Provide the (X, Y) coordinate of the cell's center where the given text is located.  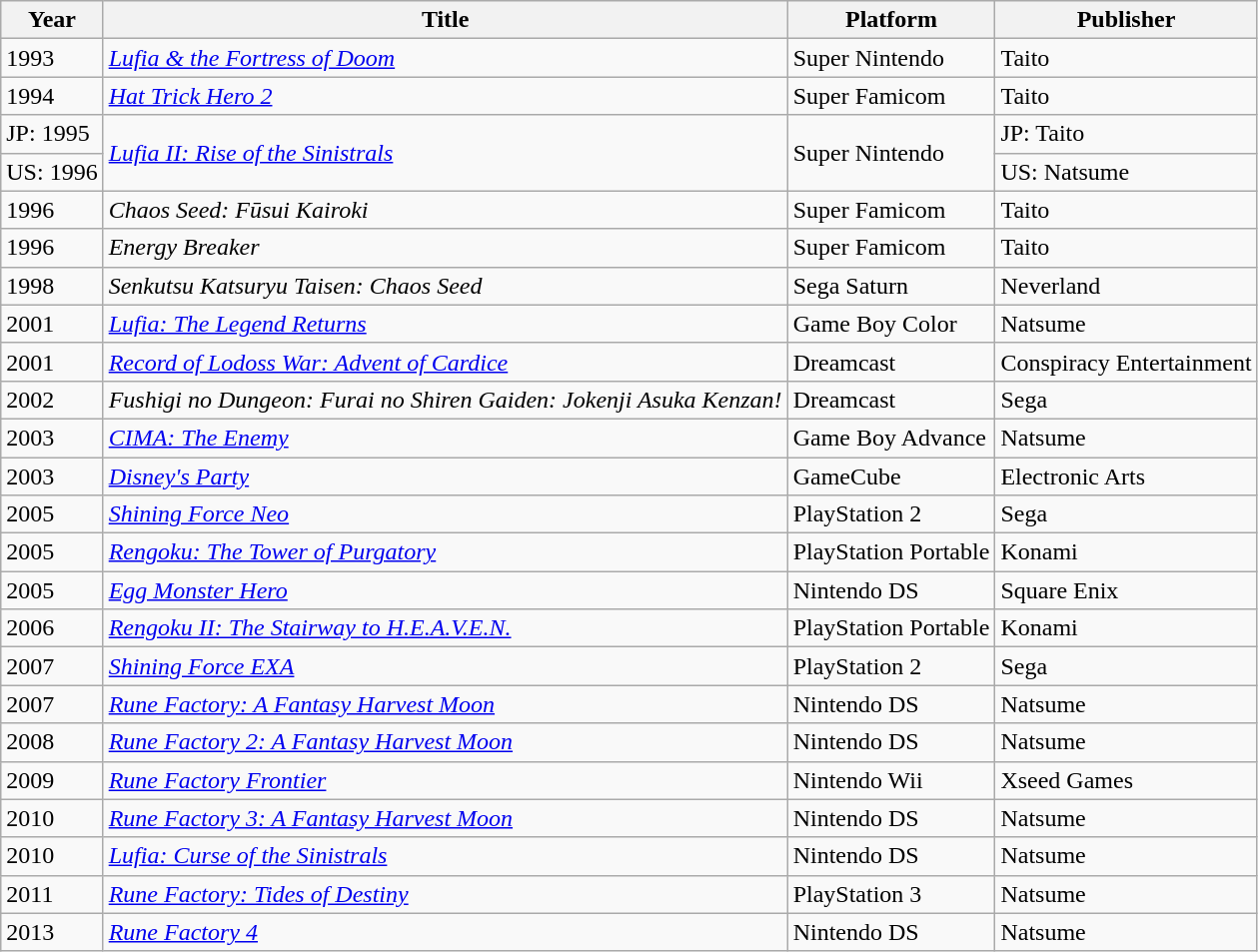
1993 (52, 58)
Chaos Seed: Fūsui Kairoki (446, 210)
US: 1996 (52, 172)
Publisher (1126, 20)
Game Boy Color (891, 324)
2013 (52, 932)
Conspiracy Entertainment (1126, 362)
Senkutsu Katsuryu Taisen: Chaos Seed (446, 286)
Rune Factory Frontier (446, 780)
Game Boy Advance (891, 438)
Rune Factory: Tides of Destiny (446, 894)
2006 (52, 628)
Rune Factory 4 (446, 932)
2011 (52, 894)
Lufia II: Rise of the Sinistrals (446, 153)
CIMA: The Enemy (446, 438)
Rune Factory 2: A Fantasy Harvest Moon (446, 742)
1998 (52, 286)
Sega Saturn (891, 286)
Rengoku II: The Stairway to H.E.A.V.E.N. (446, 628)
Shining Force Neo (446, 514)
2009 (52, 780)
Egg Monster Hero (446, 590)
Electronic Arts (1126, 476)
Record of Lodoss War: Advent of Cardice (446, 362)
Fushigi no Dungeon: Furai no Shiren Gaiden: Jokenji Asuka Kenzan! (446, 400)
Rune Factory 3: A Fantasy Harvest Moon (446, 818)
PlayStation 3 (891, 894)
Hat Trick Hero 2 (446, 96)
Xseed Games (1126, 780)
2008 (52, 742)
Neverland (1126, 286)
1994 (52, 96)
JP: Taito (1126, 134)
Lufia & the Fortress of Doom (446, 58)
Year (52, 20)
Lufia: Curse of the Sinistrals (446, 856)
Shining Force EXA (446, 666)
Rengoku: The Tower of Purgatory (446, 552)
Square Enix (1126, 590)
Platform (891, 20)
GameCube (891, 476)
Disney's Party (446, 476)
Rune Factory: A Fantasy Harvest Moon (446, 704)
US: Natsume (1126, 172)
JP: 1995 (52, 134)
Title (446, 20)
2002 (52, 400)
Lufia: The Legend Returns (446, 324)
Nintendo Wii (891, 780)
Energy Breaker (446, 248)
